Return (X, Y) of the center of cell containing provided text 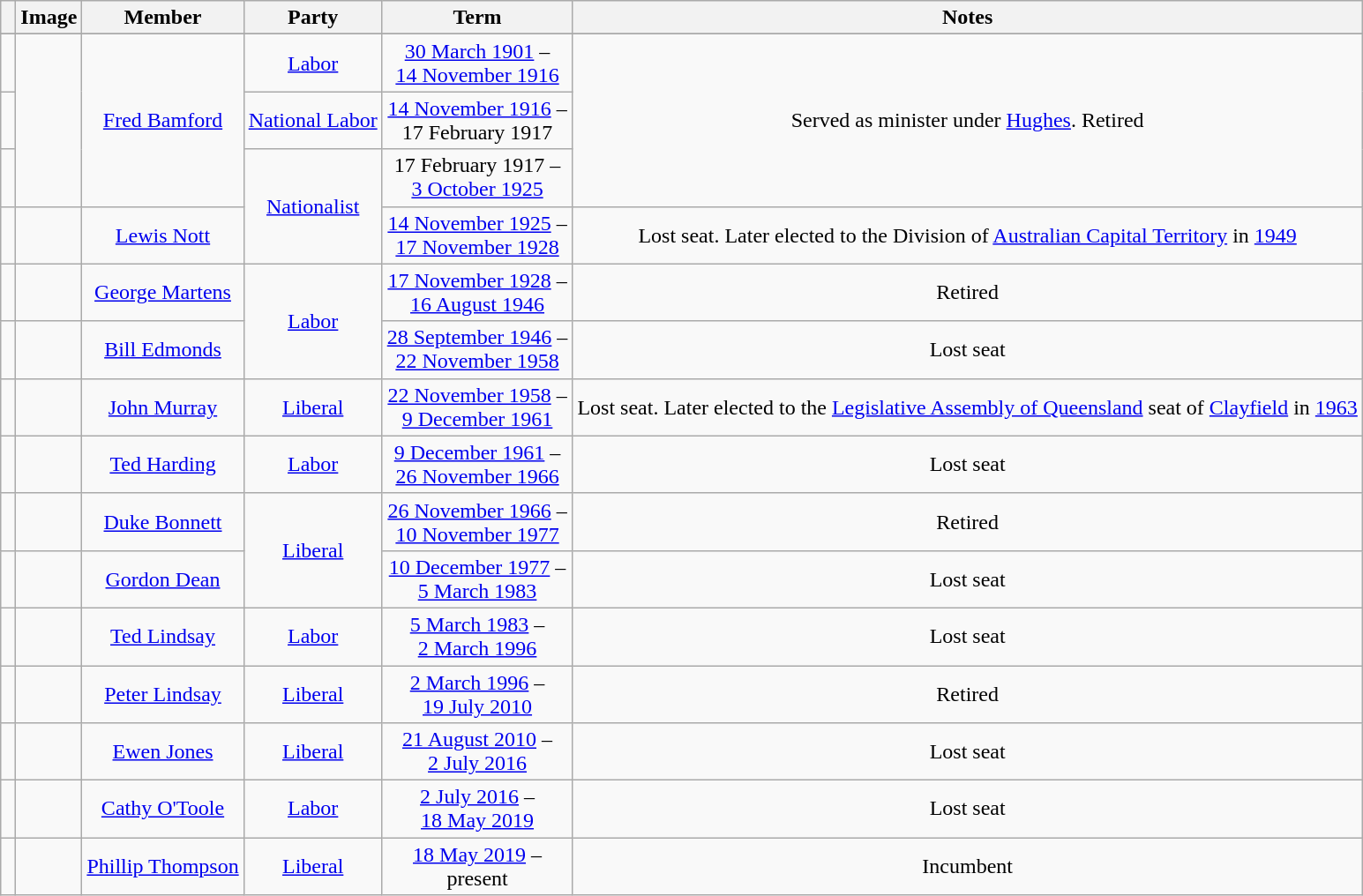
Ted Harding (162, 464)
Lost seat. Later elected to the Division of Australian Capital Territory in 1949 (968, 235)
Bill Edmonds (162, 349)
14 November 1916 –17 February 1917 (477, 120)
Cathy O'Toole (162, 810)
Image (49, 18)
Phillip Thompson (162, 866)
Ewen Jones (162, 751)
2 March 1996 –19 July 2010 (477, 693)
George Martens (162, 293)
Ted Lindsay (162, 637)
14 November 1925 –17 November 1928 (477, 235)
22 November 1958 –9 December 1961 (477, 407)
28 September 1946 –22 November 1958 (477, 349)
21 August 2010 –2 July 2016 (477, 751)
Served as minister under Hughes. Retired (968, 120)
Incumbent (968, 866)
Peter Lindsay (162, 693)
10 December 1977 –5 March 1983 (477, 579)
Duke Bonnett (162, 522)
Nationalist (312, 206)
30 March 1901 –14 November 1916 (477, 63)
Fred Bamford (162, 120)
17 November 1928 –16 August 1946 (477, 293)
Lewis Nott (162, 235)
Gordon Dean (162, 579)
5 March 1983 –2 March 1996 (477, 637)
18 May 2019 –present (477, 866)
Term (477, 18)
Notes (968, 18)
17 February 1917 –3 October 1925 (477, 178)
Member (162, 18)
26 November 1966 –10 November 1977 (477, 522)
John Murray (162, 407)
2 July 2016 –18 May 2019 (477, 810)
Party (312, 18)
National Labor (312, 120)
9 December 1961 –26 November 1966 (477, 464)
Lost seat. Later elected to the Legislative Assembly of Queensland seat of Clayfield in 1963 (968, 407)
